For the text-containing cell, return its midpoint in [x, y] coordinate format. 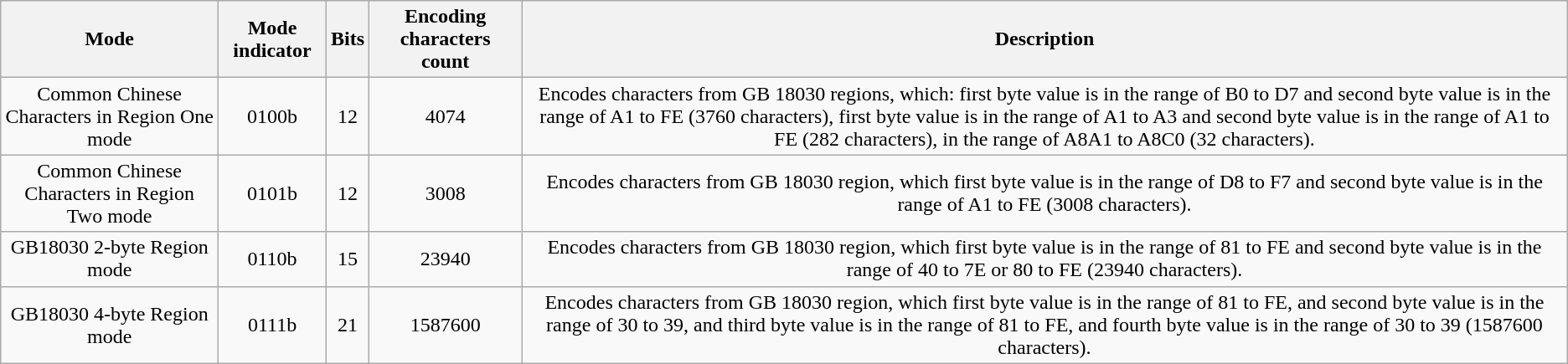
0101b [273, 193]
Common Chinese Characters in Region Two mode [110, 193]
3008 [446, 193]
15 [347, 259]
Encoding characters count [446, 39]
1587600 [446, 325]
GB18030 2-byte Region mode [110, 259]
Mode [110, 39]
23940 [446, 259]
Common Chinese Characters in Region One mode [110, 116]
Bits [347, 39]
21 [347, 325]
0111b [273, 325]
0100b [273, 116]
4074 [446, 116]
0110b [273, 259]
Mode indicator [273, 39]
GB18030 4-byte Region mode [110, 325]
Description [1045, 39]
